Capture the cell that displays the provided text and extract its [X, Y] central coordinate. 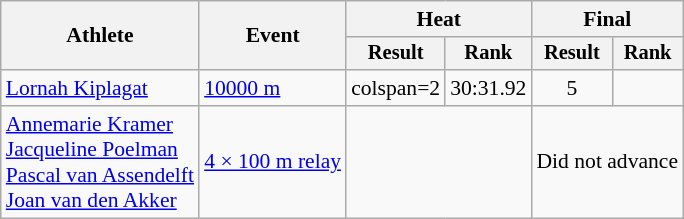
Did not advance [607, 162]
4 × 100 m relay [272, 162]
Final [607, 19]
Lornah Kiplagat [100, 88]
Heat [438, 19]
Athlete [100, 36]
Event [272, 36]
colspan=2 [396, 88]
5 [572, 88]
Annemarie KramerJacqueline PoelmanPascal van AssendelftJoan van den Akker [100, 162]
10000 m [272, 88]
30:31.92 [488, 88]
